Return [x, y] of the center of cell containing provided text 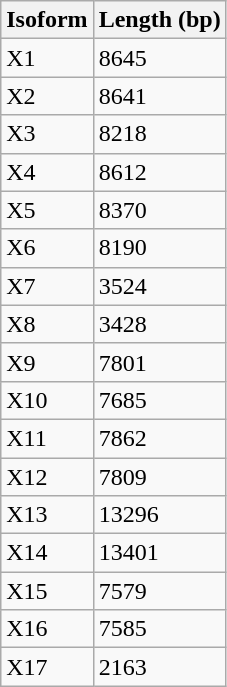
7579 [160, 591]
7585 [160, 629]
2163 [160, 667]
X13 [47, 515]
Length (bp) [160, 20]
13296 [160, 515]
X5 [47, 210]
3428 [160, 324]
X1 [47, 58]
X3 [47, 134]
X4 [47, 172]
X15 [47, 591]
X6 [47, 248]
7801 [160, 362]
X14 [47, 553]
X7 [47, 286]
X11 [47, 438]
X10 [47, 400]
X17 [47, 667]
8370 [160, 210]
X2 [47, 96]
7862 [160, 438]
8612 [160, 172]
X12 [47, 477]
8641 [160, 96]
7685 [160, 400]
8218 [160, 134]
7809 [160, 477]
8190 [160, 248]
X9 [47, 362]
8645 [160, 58]
3524 [160, 286]
X16 [47, 629]
X8 [47, 324]
13401 [160, 553]
Isoform [47, 20]
